Identify which cell holds the provided text, then report its [X, Y] central coordinate. 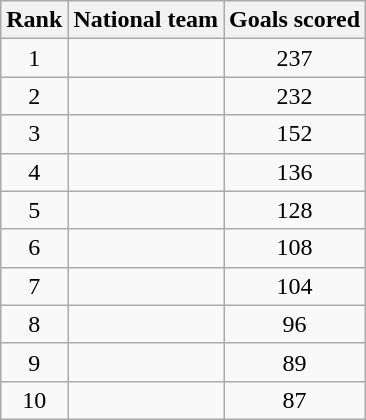
9 [34, 362]
10 [34, 400]
237 [295, 58]
1 [34, 58]
6 [34, 248]
4 [34, 172]
8 [34, 324]
2 [34, 96]
152 [295, 134]
128 [295, 210]
136 [295, 172]
Rank [34, 20]
104 [295, 286]
96 [295, 324]
108 [295, 248]
7 [34, 286]
89 [295, 362]
National team [146, 20]
87 [295, 400]
232 [295, 96]
3 [34, 134]
Goals scored [295, 20]
5 [34, 210]
